Determine the [x, y] coordinate at the center of the cell enclosing the given text.  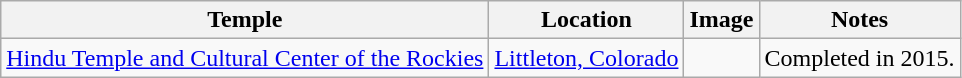
Location [586, 20]
Image [722, 20]
Littleton, Colorado [586, 58]
Temple [245, 20]
Notes [860, 20]
Completed in 2015. [860, 58]
Hindu Temple and Cultural Center of the Rockies [245, 58]
